For the text-containing cell, return its midpoint in [X, Y] coordinate format. 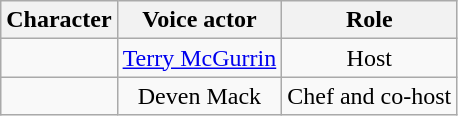
Role [370, 20]
Voice actor [200, 20]
Chef and co-host [370, 96]
Character [59, 20]
Terry McGurrin [200, 58]
Host [370, 58]
Deven Mack [200, 96]
